From the cell containing the given text, extract its center point as [x, y] coordinate. 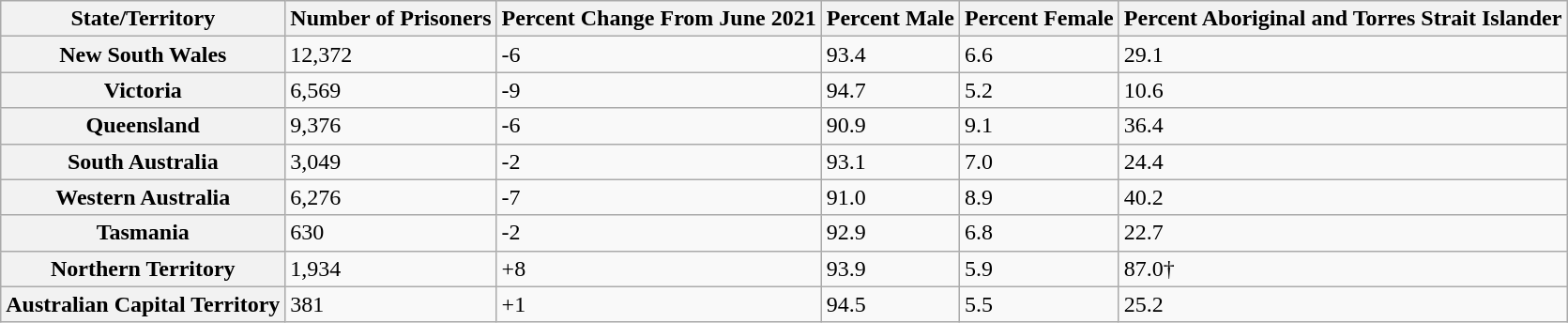
Percent Change From June 2021 [659, 19]
90.9 [890, 126]
-7 [659, 197]
10.6 [1343, 90]
22.7 [1343, 233]
Victoria [143, 90]
Number of Prisoners [390, 19]
5.9 [1039, 269]
9,376 [390, 126]
Percent Male [890, 19]
8.9 [1039, 197]
Northern Territory [143, 269]
9.1 [1039, 126]
630 [390, 233]
1,934 [390, 269]
381 [390, 304]
6.6 [1039, 54]
36.4 [1343, 126]
Tasmania [143, 233]
93.1 [890, 161]
3,049 [390, 161]
12,372 [390, 54]
91.0 [890, 197]
State/Territory [143, 19]
-9 [659, 90]
New South Wales [143, 54]
93.9 [890, 269]
25.2 [1343, 304]
South Australia [143, 161]
+8 [659, 269]
Australian Capital Territory [143, 304]
94.5 [890, 304]
6,569 [390, 90]
Western Australia [143, 197]
5.5 [1039, 304]
6,276 [390, 197]
Percent Aboriginal and Torres Strait Islander [1343, 19]
24.4 [1343, 161]
Queensland [143, 126]
+1 [659, 304]
29.1 [1343, 54]
93.4 [890, 54]
Percent Female [1039, 19]
6.8 [1039, 233]
5.2 [1039, 90]
92.9 [890, 233]
94.7 [890, 90]
40.2 [1343, 197]
87.0† [1343, 269]
7.0 [1039, 161]
